Detect which cell encompasses the target text, then output its (X, Y) center coordinate. 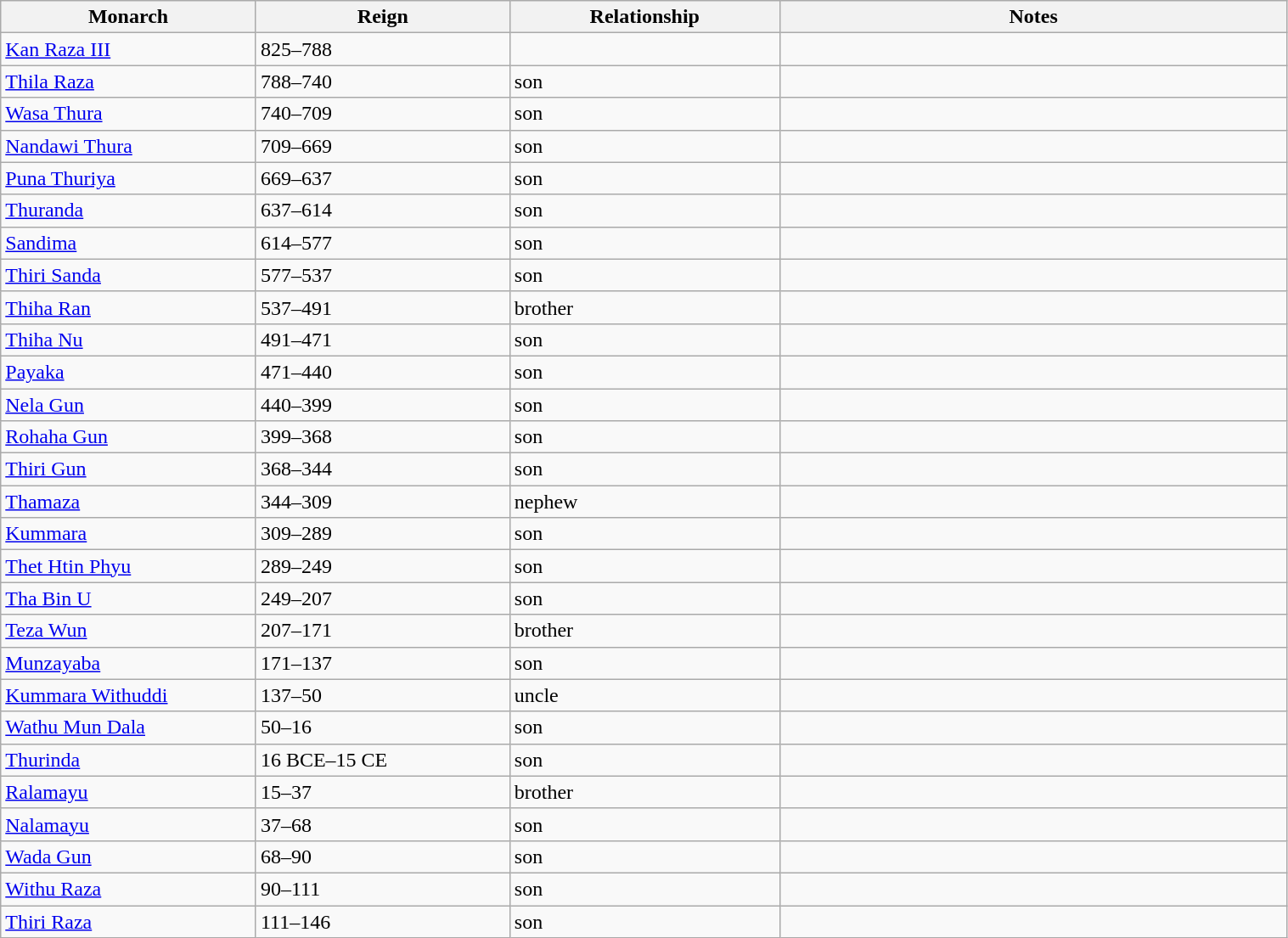
37–68 (382, 824)
399–368 (382, 437)
Notes (1033, 17)
Ralamayu (129, 792)
Withu Raza (129, 889)
Reign (382, 17)
15–37 (382, 792)
Kummara (129, 534)
Thiha Ran (129, 307)
Wasa Thura (129, 114)
788–740 (382, 81)
16 BCE–15 CE (382, 760)
Thiri Gun (129, 469)
Munzayaba (129, 663)
Monarch (129, 17)
Rohaha Gun (129, 437)
Thuranda (129, 211)
68–90 (382, 857)
171–137 (382, 663)
Kummara Withuddi (129, 695)
Nalamayu (129, 824)
111–146 (382, 921)
207–171 (382, 631)
Tha Bin U (129, 598)
440–399 (382, 405)
Relationship (644, 17)
614–577 (382, 243)
Thila Raza (129, 81)
Wathu Mun Dala (129, 727)
344–309 (382, 502)
637–614 (382, 211)
Sandima (129, 243)
249–207 (382, 598)
Thamaza (129, 502)
Teza Wun (129, 631)
368–344 (382, 469)
Nandawi Thura (129, 146)
Thet Htin Phyu (129, 566)
740–709 (382, 114)
491–471 (382, 340)
Thiri Sanda (129, 275)
825–788 (382, 49)
537–491 (382, 307)
Wada Gun (129, 857)
289–249 (382, 566)
Thiha Nu (129, 340)
Thurinda (129, 760)
nephew (644, 502)
577–537 (382, 275)
709–669 (382, 146)
137–50 (382, 695)
Puna Thuriya (129, 178)
471–440 (382, 372)
Nela Gun (129, 405)
Thiri Raza (129, 921)
uncle (644, 695)
Kan Raza III (129, 49)
Payaka (129, 372)
90–111 (382, 889)
50–16 (382, 727)
669–637 (382, 178)
309–289 (382, 534)
